Find where the given text appears and provide that cell's center as [x, y] coordinate. 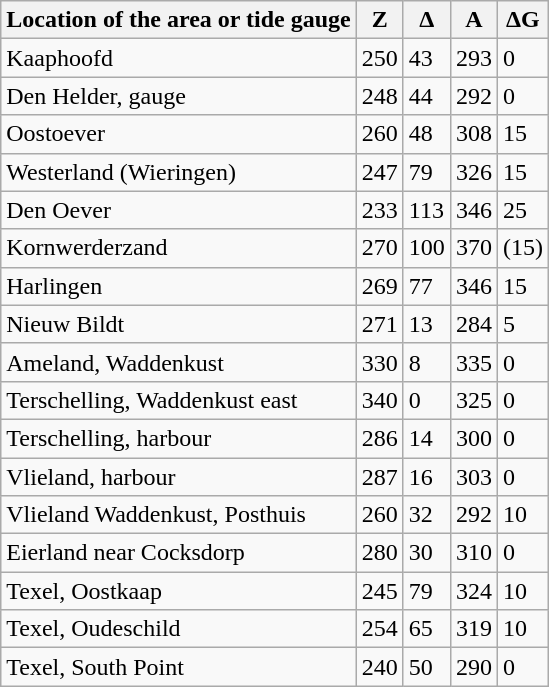
Texel, Oostkaap [178, 591]
325 [474, 400]
Den Oever [178, 210]
240 [380, 667]
50 [426, 667]
330 [380, 362]
16 [426, 477]
13 [426, 324]
5 [522, 324]
Westerland (Wieringen) [178, 172]
Ameland, Waddenkust [178, 362]
270 [380, 248]
310 [474, 553]
(15) [522, 248]
44 [426, 96]
245 [380, 591]
Oostoever [178, 134]
Eierland near Cocksdorp [178, 553]
293 [474, 58]
Δ [426, 20]
25 [522, 210]
269 [380, 286]
8 [426, 362]
324 [474, 591]
303 [474, 477]
100 [426, 248]
48 [426, 134]
254 [380, 629]
286 [380, 438]
Kaaphoofd [178, 58]
A [474, 20]
Kornwerderzand [178, 248]
284 [474, 324]
Location of the area or tide gauge [178, 20]
233 [380, 210]
326 [474, 172]
Vlieland Waddenkust, Posthuis [178, 515]
ΔG [522, 20]
Z [380, 20]
250 [380, 58]
287 [380, 477]
Harlingen [178, 286]
113 [426, 210]
Den Helder, gauge [178, 96]
Texel, Oudeschild [178, 629]
Vlieland, harbour [178, 477]
335 [474, 362]
Texel, South Point [178, 667]
308 [474, 134]
14 [426, 438]
Terschelling, Waddenkust east [178, 400]
32 [426, 515]
Terschelling, harbour [178, 438]
319 [474, 629]
43 [426, 58]
370 [474, 248]
247 [380, 172]
290 [474, 667]
248 [380, 96]
271 [380, 324]
340 [380, 400]
280 [380, 553]
30 [426, 553]
300 [474, 438]
65 [426, 629]
Nieuw Bildt [178, 324]
77 [426, 286]
